Identify which cell holds the provided text, then report its (x, y) central coordinate. 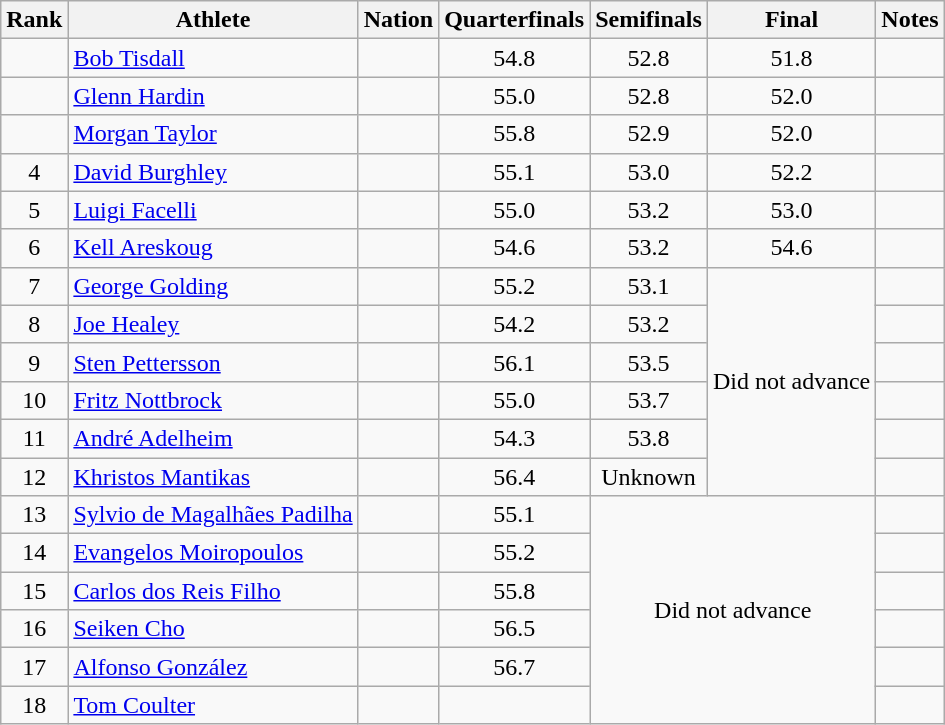
6 (34, 248)
5 (34, 210)
Tom Coulter (213, 705)
Nation (398, 20)
53.8 (649, 438)
Notes (910, 20)
Morgan Taylor (213, 134)
52.2 (791, 172)
Fritz Nottbrock (213, 400)
54.3 (514, 438)
André Adelheim (213, 438)
Joe Healey (213, 324)
David Burghley (213, 172)
15 (34, 591)
Glenn Hardin (213, 96)
Kell Areskoug (213, 248)
54.2 (514, 324)
12 (34, 477)
51.8 (791, 58)
Sylvio de Magalhães Padilha (213, 515)
17 (34, 667)
9 (34, 362)
Luigi Facelli (213, 210)
Bob Tisdall (213, 58)
56.7 (514, 667)
54.8 (514, 58)
Final (791, 20)
11 (34, 438)
16 (34, 629)
Sten Pettersson (213, 362)
10 (34, 400)
Carlos dos Reis Filho (213, 591)
14 (34, 553)
4 (34, 172)
18 (34, 705)
Semifinals (649, 20)
Quarterfinals (514, 20)
Seiken Cho (213, 629)
Rank (34, 20)
53.1 (649, 286)
Unknown (649, 477)
7 (34, 286)
Khristos Mantikas (213, 477)
56.4 (514, 477)
52.9 (649, 134)
George Golding (213, 286)
53.5 (649, 362)
8 (34, 324)
Athlete (213, 20)
56.5 (514, 629)
56.1 (514, 362)
13 (34, 515)
53.7 (649, 400)
Alfonso González (213, 667)
Evangelos Moiropoulos (213, 553)
